Scan for the cell matching the given text and deliver its (x, y) coordinate at center. 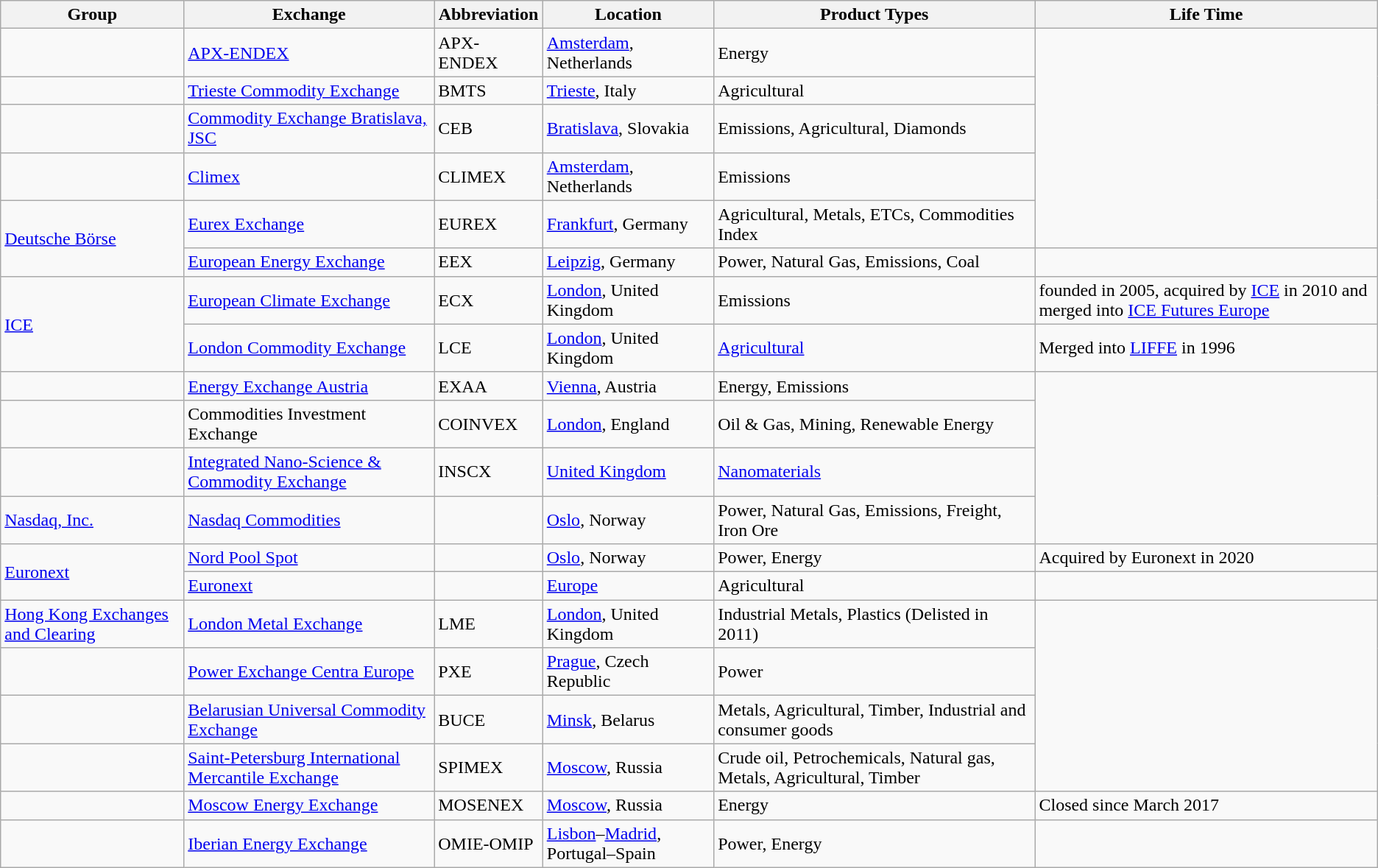
Prague, Czech Republic (628, 671)
Moscow Energy Exchange (309, 805)
London Commodity Exchange (309, 347)
PXE (489, 671)
Life Time (1206, 15)
Commodity Exchange Bratislava, JSC (309, 128)
Eurex Exchange (309, 224)
Crude oil, Petrochemicals, Natural gas, Metals, Agricultural, Timber (875, 767)
COINVEX (489, 424)
Leipzig, Germany (628, 262)
Power, Natural Gas, Emissions, Coal (875, 262)
Trieste, Italy (628, 91)
Oil & Gas, Mining, Renewable Energy (875, 424)
Deutsche Börse (93, 239)
ECX (489, 300)
London, England (628, 424)
BMTS (489, 91)
Hong Kong Exchanges and Clearing (93, 624)
Exchange (309, 15)
Power, Natural Gas, Emissions, Freight, Iron Ore (875, 520)
EXAA (489, 386)
Bratislava, Slovakia (628, 128)
Europe (628, 586)
EUREX (489, 224)
Nasdaq Commodities (309, 520)
Climex (309, 177)
Minsk, Belarus (628, 720)
Lisbon–Madrid, Portugal–Spain (628, 844)
EEX (489, 262)
Iberian Energy Exchange (309, 844)
European Energy Exchange (309, 262)
BUCE (489, 720)
Closed since March 2017 (1206, 805)
Emissions, Agricultural, Diamonds (875, 128)
Nanomaterials (875, 471)
Group (93, 15)
United Kingdom (628, 471)
ICE (93, 324)
INSCX (489, 471)
Trieste Commodity Exchange (309, 91)
Merged into LIFFE in 1996 (1206, 347)
Acquired by Euronext in 2020 (1206, 558)
Nord Pool Spot (309, 558)
founded in 2005, acquired by ICE in 2010 and merged into ICE Futures Europe (1206, 300)
Commodities Investment Exchange (309, 424)
Power Exchange Centra Europe (309, 671)
Metals, Agricultural, Timber, Industrial and consumer goods (875, 720)
Product Types (875, 15)
Agricultural, Metals, ETCs, Commodities Index (875, 224)
London Metal Exchange (309, 624)
Industrial Metals, Plastics (Delisted in 2011) (875, 624)
Energy Exchange Austria (309, 386)
LCE (489, 347)
Frankfurt, Germany (628, 224)
Integrated Nano-Science & Commodity Exchange (309, 471)
SPIMEX (489, 767)
European Climate Exchange (309, 300)
MOSENEX (489, 805)
Power (875, 671)
CLIMEX (489, 177)
OMIE-OMIP (489, 844)
Saint-Petersburg International Mercantile Exchange (309, 767)
Belarusian Universal Commodity Exchange (309, 720)
Vienna, Austria (628, 386)
Energy, Emissions (875, 386)
Location (628, 15)
CEB (489, 128)
Abbreviation (489, 15)
Nasdaq, Inc. (93, 520)
LME (489, 624)
